Return [X, Y] of the center of cell containing provided text 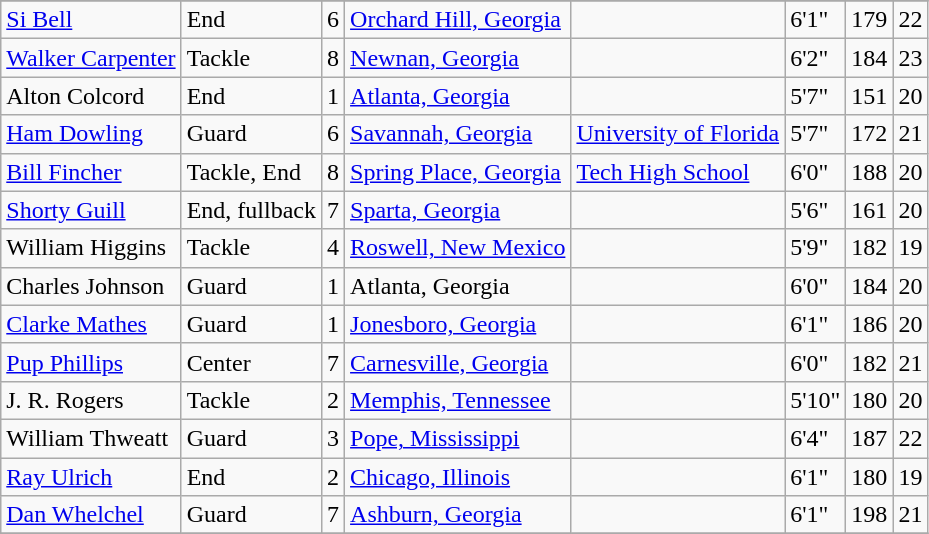
Si Bell [91, 20]
187 [870, 438]
6'4" [816, 438]
Ashburn, Georgia [458, 515]
161 [870, 210]
6'2" [816, 58]
Walker Carpenter [91, 58]
172 [870, 134]
Pope, Mississippi [458, 438]
Tackle, End [251, 172]
Newnan, Georgia [458, 58]
Alton Colcord [91, 96]
Ray Ulrich [91, 477]
Dan Whelchel [91, 515]
William Higgins [91, 248]
198 [870, 515]
186 [870, 324]
Roswell, New Mexico [458, 248]
Clarke Mathes [91, 324]
Sparta, Georgia [458, 210]
Ham Dowling [91, 134]
Pup Phillips [91, 362]
5'10" [816, 400]
University of Florida [678, 134]
179 [870, 20]
William Thweatt [91, 438]
5'6" [816, 210]
Charles Johnson [91, 286]
Spring Place, Georgia [458, 172]
3 [332, 438]
23 [910, 58]
188 [870, 172]
Shorty Guill [91, 210]
Bill Fincher [91, 172]
Memphis, Tennessee [458, 400]
End, fullback [251, 210]
Chicago, Illinois [458, 477]
Orchard Hill, Georgia [458, 20]
5'9" [816, 248]
4 [332, 248]
Jonesboro, Georgia [458, 324]
Tech High School [678, 172]
Carnesville, Georgia [458, 362]
151 [870, 96]
Savannah, Georgia [458, 134]
Center [251, 362]
J. R. Rogers [91, 400]
